Extract the (x, y) coordinate from the center of the cell holding the provided text.  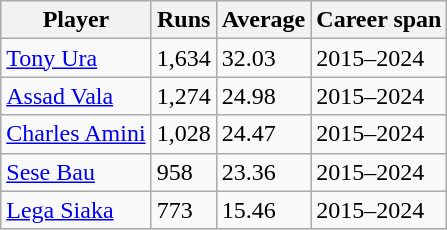
Runs (184, 20)
1,028 (184, 134)
Tony Ura (76, 58)
23.36 (264, 172)
1,274 (184, 96)
Sese Bau (76, 172)
Charles Amini (76, 134)
24.98 (264, 96)
Lega Siaka (76, 210)
Player (76, 20)
958 (184, 172)
24.47 (264, 134)
Assad Vala (76, 96)
Career span (379, 20)
773 (184, 210)
1,634 (184, 58)
Average (264, 20)
32.03 (264, 58)
15.46 (264, 210)
